Provide the (x, y) coordinate of the cell's center where the given text is located.  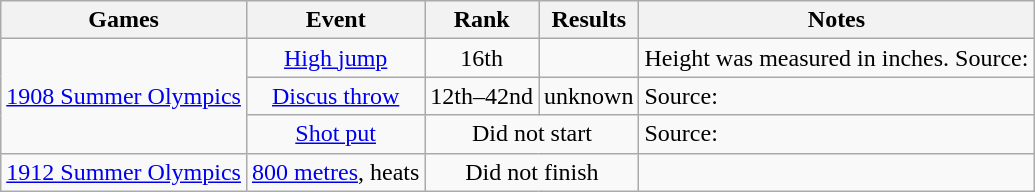
High jump (335, 58)
1912 Summer Olympics (124, 172)
Results (589, 20)
Height was measured in inches. Source: (836, 58)
Notes (836, 20)
Discus throw (335, 96)
Games (124, 20)
Rank (482, 20)
800 metres, heats (335, 172)
Shot put (335, 134)
Event (335, 20)
1908 Summer Olympics (124, 96)
Did not start (532, 134)
Did not finish (532, 172)
12th–42nd (482, 96)
16th (482, 58)
unknown (589, 96)
